Extract the [x, y] coordinate from the center of the cell holding the provided text.  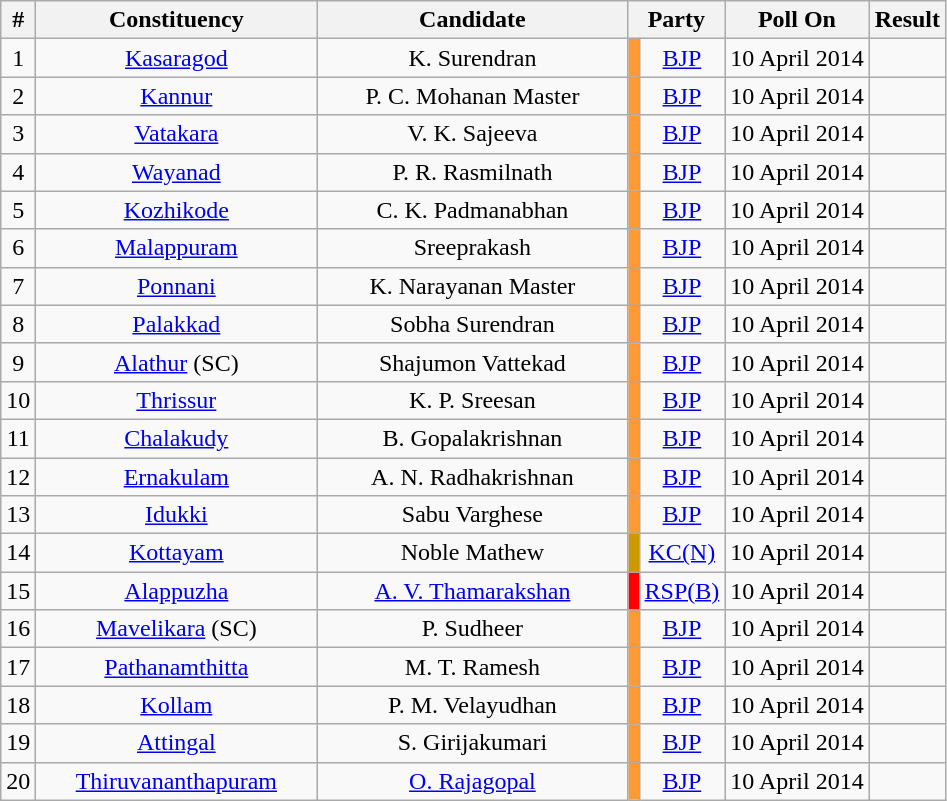
15 [18, 591]
3 [18, 134]
Kollam [176, 705]
8 [18, 324]
RSP(B) [682, 591]
P. M. Velayudhan [472, 705]
Thrissur [176, 400]
Malappuram [176, 248]
16 [18, 629]
Kozhikode [176, 210]
B. Gopalakrishnan [472, 438]
9 [18, 362]
7 [18, 286]
Alathur (SC) [176, 362]
Ponnani [176, 286]
Constituency [176, 20]
A. V. Thamarakshan [472, 591]
Poll On [797, 20]
Alappuzha [176, 591]
Sobha Surendran [472, 324]
19 [18, 743]
17 [18, 667]
Kasaragod [176, 58]
K. Surendran [472, 58]
6 [18, 248]
A. N. Radhakrishnan [472, 477]
10 [18, 400]
Wayanad [176, 172]
18 [18, 705]
13 [18, 515]
S. Girijakumari [472, 743]
K. Narayanan Master [472, 286]
P. Sudheer [472, 629]
Candidate [472, 20]
Result [907, 20]
C. K. Padmanabhan [472, 210]
Palakkad [176, 324]
# [18, 20]
5 [18, 210]
O. Rajagopal [472, 781]
Party [676, 20]
V. K. Sajeeva [472, 134]
M. T. Ramesh [472, 667]
Attingal [176, 743]
Shajumon Vattekad [472, 362]
Sabu Varghese [472, 515]
20 [18, 781]
2 [18, 96]
KC(N) [682, 553]
Pathanamthitta [176, 667]
Thiruvananthapuram [176, 781]
Idukki [176, 515]
Chalakudy [176, 438]
P. C. Mohanan Master [472, 96]
14 [18, 553]
Ernakulam [176, 477]
Kottayam [176, 553]
Mavelikara (SC) [176, 629]
12 [18, 477]
4 [18, 172]
P. R. Rasmilnath [472, 172]
Kannur [176, 96]
1 [18, 58]
Vatakara [176, 134]
11 [18, 438]
Sreeprakash [472, 248]
K. P. Sreesan [472, 400]
Noble Mathew [472, 553]
